From the cell containing the given text, extract its center point as [x, y] coordinate. 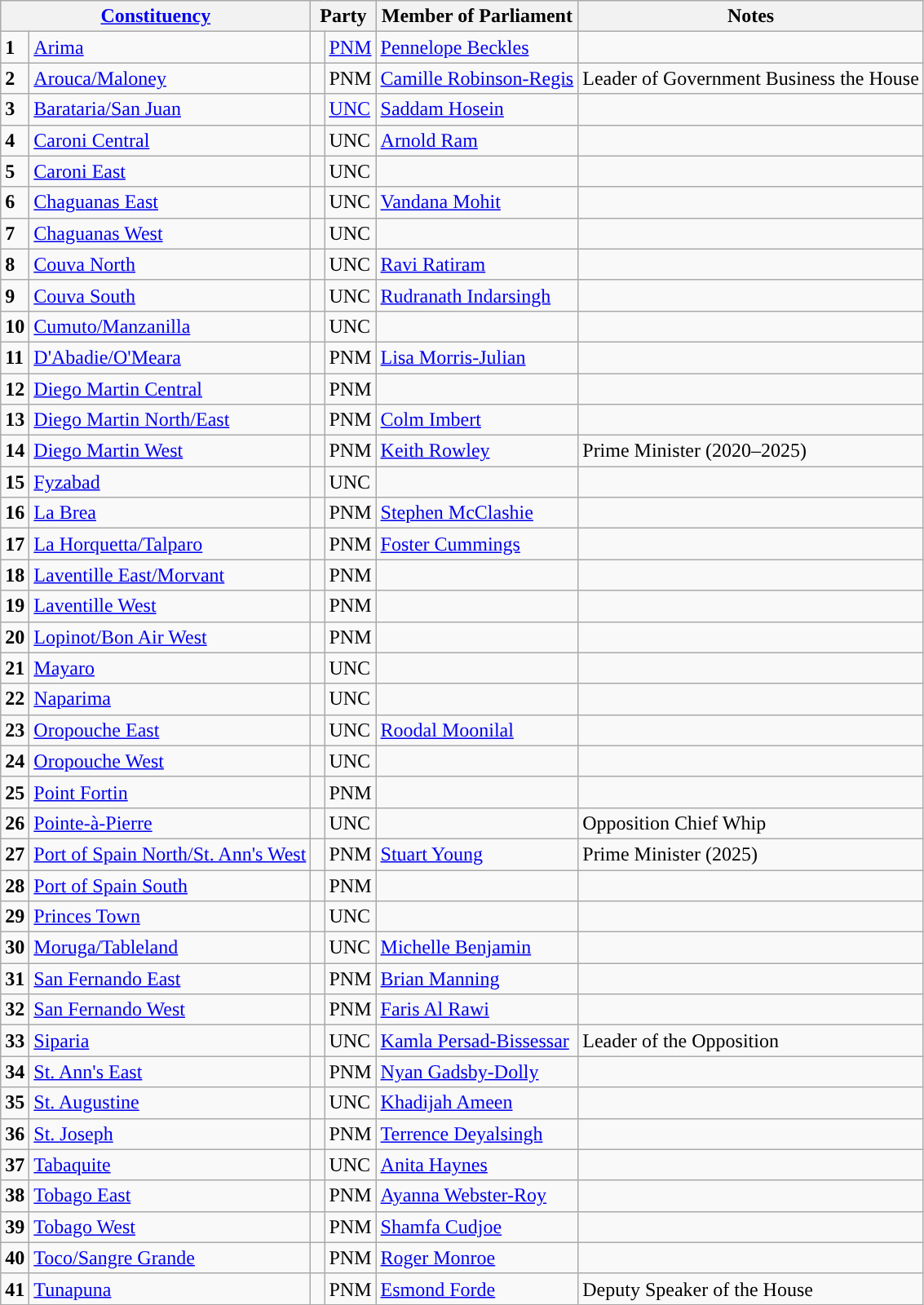
Couva North [170, 264]
Fyzabad [170, 482]
26 [15, 823]
34 [15, 1072]
Point Fortin [170, 792]
Terrence Deyalsingh [477, 1134]
Khadijah Ameen [477, 1103]
17 [15, 544]
Chaguanas East [170, 202]
Member of Parliament [477, 16]
Roodal Moonilal [477, 730]
12 [15, 389]
Shamfa Cudjoe [477, 1227]
Ravi Ratiram [477, 264]
23 [15, 730]
Opposition Chief Whip [751, 823]
Leader of the Opposition [751, 1041]
Naparima [170, 699]
27 [15, 854]
Stuart Young [477, 854]
41 [15, 1289]
Tunapuna [170, 1289]
Tabaquite [170, 1165]
Princes Town [170, 917]
25 [15, 792]
2 [15, 78]
Chaguanas West [170, 233]
Camille Robinson-Regis [477, 78]
Kamla Persad-Bissessar [477, 1041]
24 [15, 761]
Barataria/San Juan [170, 109]
7 [15, 233]
8 [15, 264]
22 [15, 699]
La Horquetta/Talparo [170, 544]
Party [343, 16]
5 [15, 171]
32 [15, 1010]
St. Ann's East [170, 1072]
Anita Haynes [477, 1165]
Leader of Government Business the House [751, 78]
San Fernando West [170, 1010]
Port of Spain North/St. Ann's West [170, 854]
Deputy Speaker of the House [751, 1289]
Tobago East [170, 1196]
28 [15, 885]
Toco/Sangre Grande [170, 1258]
St. Augustine [170, 1103]
Prime Minister (2020–2025) [751, 451]
Arnold Ram [477, 140]
Faris Al Rawi [477, 1010]
Pennelope Beckles [477, 47]
4 [15, 140]
Mayaro [170, 668]
Ayanna Webster-Roy [477, 1196]
33 [15, 1041]
Diego Martin Central [170, 389]
Brian Manning [477, 979]
Constituency [156, 16]
14 [15, 451]
20 [15, 637]
Caroni East [170, 171]
Laventille East/Morvant [170, 575]
Tobago West [170, 1227]
Michelle Benjamin [477, 948]
Saddam Hosein [477, 109]
19 [15, 606]
40 [15, 1258]
St. Joseph [170, 1134]
31 [15, 979]
21 [15, 668]
6 [15, 202]
Diego Martin North/East [170, 420]
Colm Imbert [477, 420]
Oropouche West [170, 761]
Port of Spain South [170, 885]
11 [15, 357]
18 [15, 575]
Prime Minister (2025) [751, 854]
Lopinot/Bon Air West [170, 637]
Notes [751, 16]
La Brea [170, 513]
Roger Monroe [477, 1258]
Vandana Mohit [477, 202]
16 [15, 513]
30 [15, 948]
Foster Cummings [477, 544]
Stephen McClashie [477, 513]
35 [15, 1103]
36 [15, 1134]
Siparia [170, 1041]
Laventille West [170, 606]
Arouca/Maloney [170, 78]
San Fernando East [170, 979]
38 [15, 1196]
Pointe-à-Pierre [170, 823]
Nyan Gadsby-Dolly [477, 1072]
Moruga/Tableland [170, 948]
9 [15, 295]
Cumuto/Manzanilla [170, 326]
1 [15, 47]
37 [15, 1165]
Rudranath Indarsingh [477, 295]
Oropouche East [170, 730]
13 [15, 420]
Lisa Morris-Julian [477, 357]
Esmond Forde [477, 1289]
Caroni Central [170, 140]
29 [15, 917]
Arima [170, 47]
D'Abadie/O'Meara [170, 357]
Keith Rowley [477, 451]
Diego Martin West [170, 451]
3 [15, 109]
15 [15, 482]
39 [15, 1227]
10 [15, 326]
Couva South [170, 295]
